Capture the cell that displays the provided text and extract its (X, Y) central coordinate. 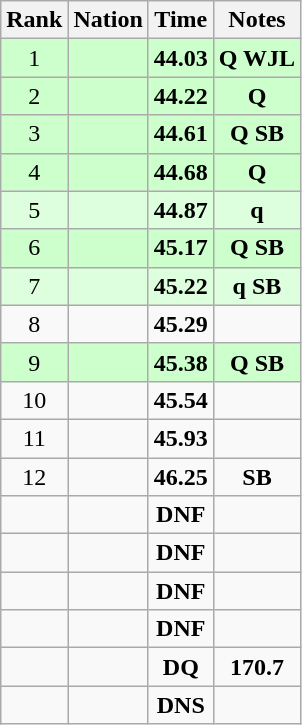
9 (34, 362)
45.38 (180, 362)
Q WJL (256, 58)
DNS (180, 705)
45.54 (180, 400)
q (256, 210)
46.25 (180, 477)
Nation (108, 20)
10 (34, 400)
1 (34, 58)
45.93 (180, 438)
5 (34, 210)
11 (34, 438)
6 (34, 248)
SB (256, 477)
Rank (34, 20)
45.29 (180, 324)
44.03 (180, 58)
44.68 (180, 172)
DQ (180, 667)
44.87 (180, 210)
q SB (256, 286)
8 (34, 324)
45.17 (180, 248)
12 (34, 477)
44.61 (180, 134)
2 (34, 96)
45.22 (180, 286)
44.22 (180, 96)
3 (34, 134)
Notes (256, 20)
4 (34, 172)
170.7 (256, 667)
Time (180, 20)
7 (34, 286)
